Provide the (x, y) coordinate of the cell's center where the given text is located.  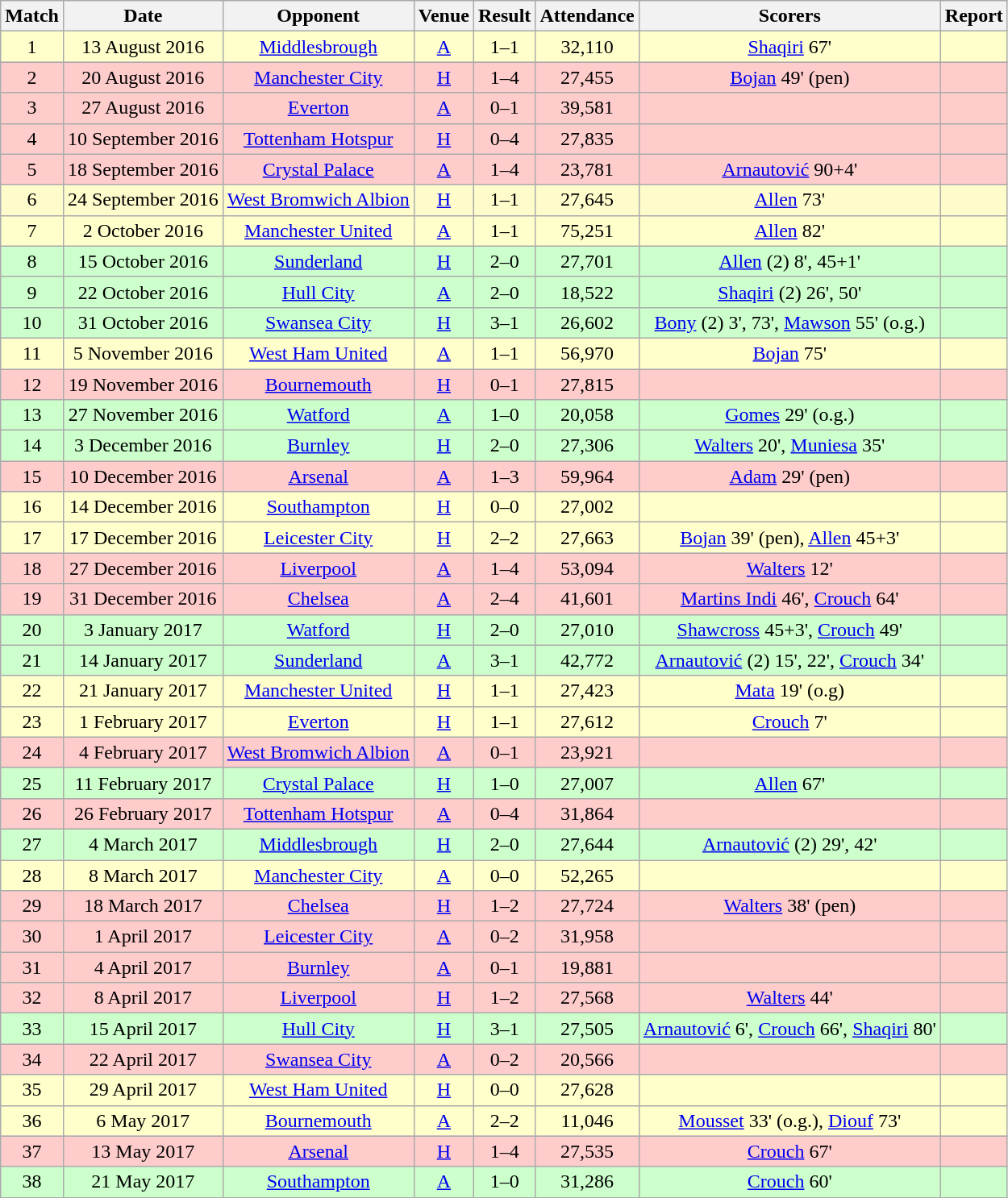
Opponent (318, 16)
19 (32, 599)
11 (32, 353)
20,058 (587, 415)
Crouch 67' (789, 1151)
Bojan 39' (pen), Allen 45+3' (789, 538)
7 (32, 231)
Scorers (789, 16)
27,815 (587, 385)
33 (32, 1029)
35 (32, 1090)
Date (143, 16)
Martins Indi 46', Crouch 64' (789, 599)
34 (32, 1059)
16 (32, 507)
8 March 2017 (143, 875)
3 January 2017 (143, 630)
27,612 (587, 722)
27,663 (587, 538)
Arnautović 90+4' (789, 169)
21 May 2017 (143, 1182)
27 August 2016 (143, 108)
1 April 2017 (143, 937)
Allen 67' (789, 783)
1–3 (504, 476)
30 (32, 937)
37 (32, 1151)
Crouch 7' (789, 722)
Bojan 75' (789, 353)
53,094 (587, 568)
Gomes 29' (o.g.) (789, 415)
18,522 (587, 292)
4 April 2017 (143, 967)
27,645 (587, 200)
11 February 2017 (143, 783)
14 January 2017 (143, 660)
27,010 (587, 630)
3 December 2016 (143, 446)
5 November 2016 (143, 353)
27,568 (587, 998)
32,110 (587, 47)
25 (32, 783)
22 October 2016 (143, 292)
20 August 2016 (143, 77)
19 November 2016 (143, 385)
27,002 (587, 507)
8 (32, 261)
13 August 2016 (143, 47)
9 (32, 292)
75,251 (587, 231)
21 (32, 660)
6 (32, 200)
Allen (2) 8', 45+1' (789, 261)
Walters 38' (pen) (789, 906)
36 (32, 1121)
10 December 2016 (143, 476)
27,835 (587, 139)
Allen 73' (789, 200)
6 May 2017 (143, 1121)
23 (32, 722)
12 (32, 385)
27,007 (587, 783)
42,772 (587, 660)
Shaqiri (2) 26', 50' (789, 292)
27,535 (587, 1151)
32 (32, 998)
14 December 2016 (143, 507)
26 (32, 813)
29 April 2017 (143, 1090)
39,581 (587, 108)
2 October 2016 (143, 231)
Allen 82' (789, 231)
27,455 (587, 77)
14 (32, 446)
27,701 (587, 261)
20 (32, 630)
27,423 (587, 691)
Shawcross 45+3', Crouch 49' (789, 630)
11,046 (587, 1121)
Arnautović 6', Crouch 66', Shaqiri 80' (789, 1029)
Walters 12' (789, 568)
27 (32, 844)
Walters 44' (789, 998)
Bojan 49' (pen) (789, 77)
41,601 (587, 599)
19,881 (587, 967)
26 February 2017 (143, 813)
27,644 (587, 844)
17 December 2016 (143, 538)
29 (32, 906)
1 February 2017 (143, 722)
18 March 2017 (143, 906)
59,964 (587, 476)
4 February 2017 (143, 752)
Venue (444, 16)
Adam 29' (pen) (789, 476)
27,724 (587, 906)
13 (32, 415)
Match (32, 16)
18 (32, 568)
Bony (2) 3', 73', Mawson 55' (o.g.) (789, 322)
2–4 (504, 599)
24 (32, 752)
21 January 2017 (143, 691)
Crouch 60' (789, 1182)
13 May 2017 (143, 1151)
31 December 2016 (143, 599)
52,265 (587, 875)
Report (974, 16)
56,970 (587, 353)
31,864 (587, 813)
4 (32, 139)
20,566 (587, 1059)
27,306 (587, 446)
10 (32, 322)
31 (32, 967)
Mousset 33' (o.g.), Diouf 73' (789, 1121)
31 October 2016 (143, 322)
22 April 2017 (143, 1059)
15 (32, 476)
3 (32, 108)
4 March 2017 (143, 844)
5 (32, 169)
28 (32, 875)
31,286 (587, 1182)
2 (32, 77)
8 April 2017 (143, 998)
Result (504, 16)
23,921 (587, 752)
17 (32, 538)
15 October 2016 (143, 261)
27,628 (587, 1090)
Walters 20', Muniesa 35' (789, 446)
15 April 2017 (143, 1029)
Arnautović (2) 15', 22', Crouch 34' (789, 660)
Attendance (587, 16)
31,958 (587, 937)
27 December 2016 (143, 568)
Shaqiri 67' (789, 47)
18 September 2016 (143, 169)
26,602 (587, 322)
Mata 19' (o.g) (789, 691)
38 (32, 1182)
22 (32, 691)
27,505 (587, 1029)
23,781 (587, 169)
Arnautović (2) 29', 42' (789, 844)
27 November 2016 (143, 415)
24 September 2016 (143, 200)
1 (32, 47)
10 September 2016 (143, 139)
